Detect which cell encompasses the target text, then output its (x, y) center coordinate. 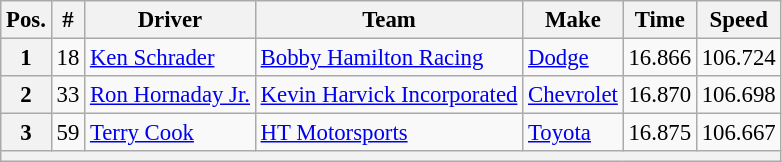
16.870 (660, 95)
33 (68, 95)
3 (26, 133)
16.866 (660, 58)
Bobby Hamilton Racing (388, 58)
Make (573, 20)
HT Motorsports (388, 133)
18 (68, 58)
Ron Hornaday Jr. (170, 95)
16.875 (660, 133)
Driver (170, 20)
1 (26, 58)
2 (26, 95)
59 (68, 133)
106.698 (738, 95)
106.667 (738, 133)
Speed (738, 20)
Chevrolet (573, 95)
Team (388, 20)
Ken Schrader (170, 58)
Kevin Harvick Incorporated (388, 95)
Toyota (573, 133)
Dodge (573, 58)
Time (660, 20)
# (68, 20)
Pos. (26, 20)
106.724 (738, 58)
Terry Cook (170, 133)
